For the text-containing cell, return its midpoint in [X, Y] coordinate format. 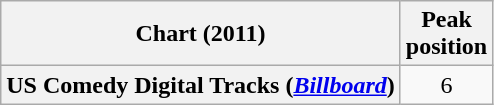
6 [446, 85]
Chart (2011) [201, 34]
Peakposition [446, 34]
US Comedy Digital Tracks (Billboard) [201, 85]
